Capture the cell that displays the provided text and extract its (X, Y) central coordinate. 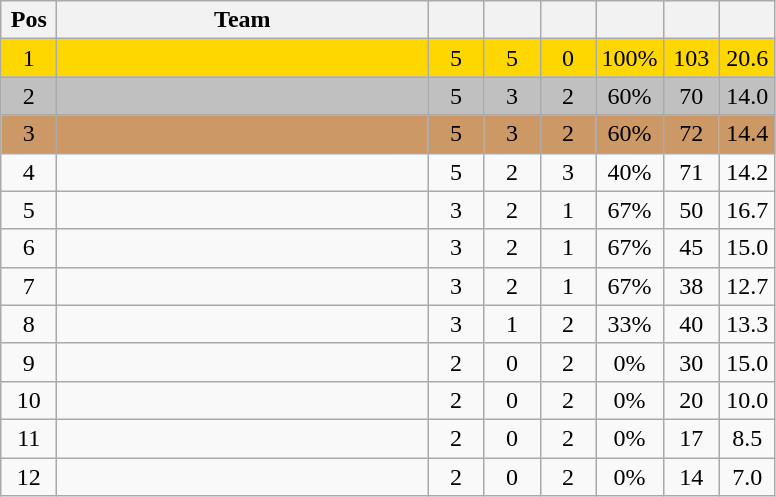
71 (691, 172)
Team (242, 20)
11 (29, 438)
14 (691, 477)
8.5 (747, 438)
100% (630, 58)
40 (691, 324)
14.2 (747, 172)
7.0 (747, 477)
14.4 (747, 134)
12.7 (747, 286)
9 (29, 362)
4 (29, 172)
14.0 (747, 96)
8 (29, 324)
103 (691, 58)
70 (691, 96)
40% (630, 172)
13.3 (747, 324)
7 (29, 286)
50 (691, 210)
38 (691, 286)
45 (691, 248)
10 (29, 400)
20 (691, 400)
72 (691, 134)
20.6 (747, 58)
12 (29, 477)
16.7 (747, 210)
17 (691, 438)
30 (691, 362)
6 (29, 248)
10.0 (747, 400)
Pos (29, 20)
33% (630, 324)
